Return the (x, y) coordinate for the center point of the cell that contains the specified text.  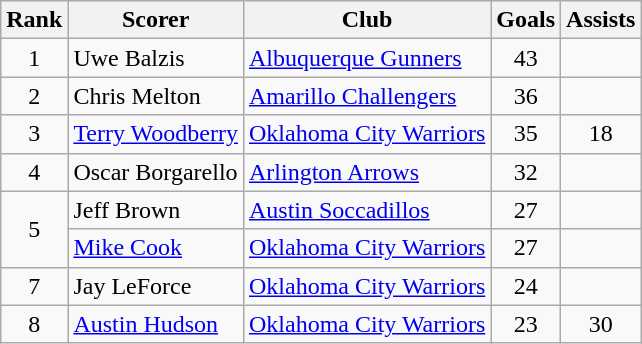
Uwe Balzis (156, 58)
2 (34, 96)
1 (34, 58)
Jeff Brown (156, 210)
Goals (526, 20)
Oscar Borgarello (156, 172)
Assists (601, 20)
30 (601, 324)
32 (526, 172)
23 (526, 324)
Arlington Arrows (366, 172)
Club (366, 20)
4 (34, 172)
3 (34, 134)
18 (601, 134)
Terry Woodberry (156, 134)
Austin Hudson (156, 324)
Rank (34, 20)
8 (34, 324)
Chris Melton (156, 96)
24 (526, 286)
Jay LeForce (156, 286)
43 (526, 58)
36 (526, 96)
5 (34, 229)
Scorer (156, 20)
Albuquerque Gunners (366, 58)
Mike Cook (156, 248)
7 (34, 286)
35 (526, 134)
Amarillo Challengers (366, 96)
Austin Soccadillos (366, 210)
